Locate the cell with the specified text and output its (X, Y) center coordinate. 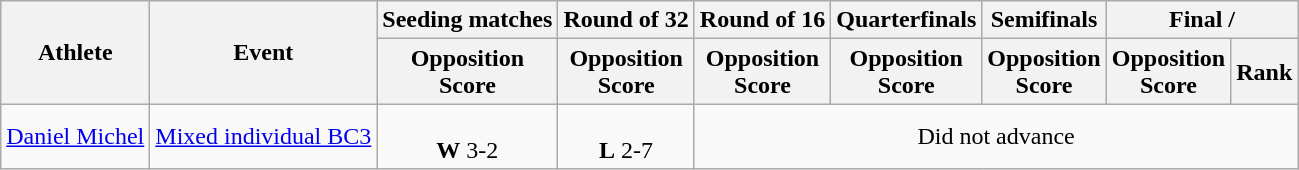
L 2-7 (626, 136)
Round of 32 (626, 20)
Seeding matches (468, 20)
Semifinals (1044, 20)
Mixed individual BC3 (264, 136)
Athlete (76, 52)
Round of 16 (762, 20)
W 3-2 (468, 136)
Did not advance (996, 136)
Rank (1264, 72)
Quarterfinals (906, 20)
Event (264, 52)
Final / (1202, 20)
Daniel Michel (76, 136)
